Search for the cell housing the specified text and yield its [X, Y] center coordinate. 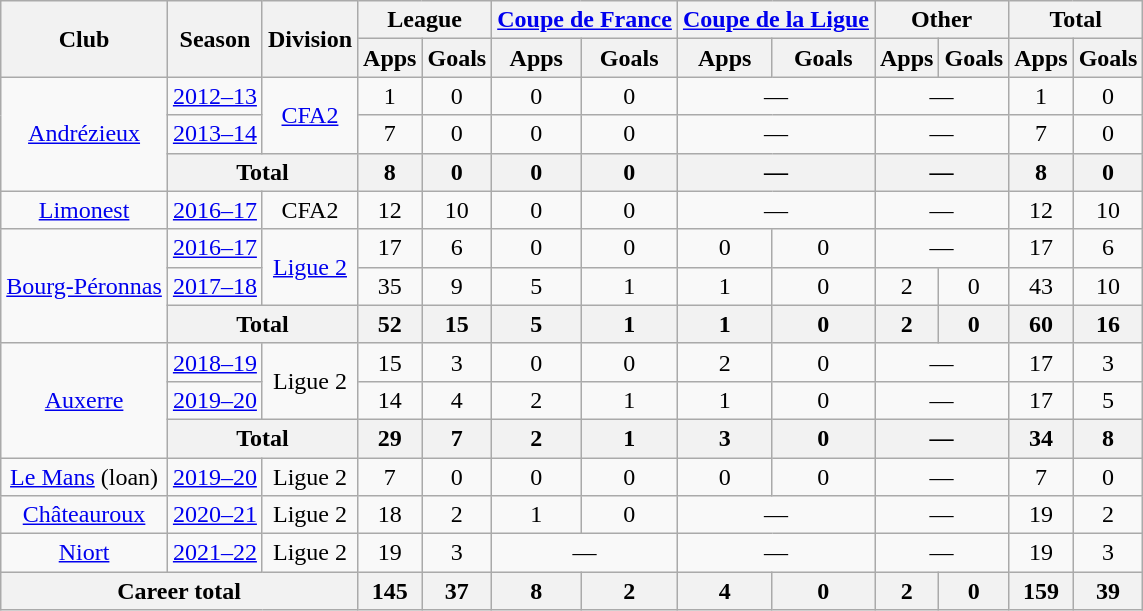
Division [310, 39]
Bourg-Péronnas [84, 286]
Career total [180, 591]
37 [457, 591]
Other [941, 20]
2021–22 [214, 553]
2018–19 [214, 362]
60 [1041, 324]
Coupe de la Ligue [776, 20]
Châteauroux [84, 515]
Niort [84, 553]
Le Mans (loan) [84, 477]
18 [390, 515]
29 [390, 438]
Andrézieux [84, 134]
34 [1041, 438]
Auxerre [84, 400]
Limonest [84, 210]
2013–14 [214, 134]
159 [1041, 591]
2017–18 [214, 286]
39 [1108, 591]
52 [390, 324]
145 [390, 591]
League [425, 20]
14 [390, 400]
Club [84, 39]
Season [214, 39]
35 [390, 286]
43 [1041, 286]
16 [1108, 324]
9 [457, 286]
2020–21 [214, 515]
Coupe de France [585, 20]
2012–13 [214, 96]
